Capture the cell that displays the provided text and extract its [X, Y] central coordinate. 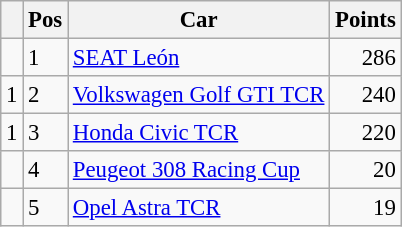
240 [366, 95]
Peugeot 308 Racing Cup [199, 170]
20 [366, 170]
Points [366, 20]
19 [366, 208]
Opel Astra TCR [199, 208]
Pos [46, 20]
4 [46, 170]
Honda Civic TCR [199, 133]
3 [46, 133]
Volkswagen Golf GTI TCR [199, 95]
SEAT León [199, 58]
2 [46, 95]
286 [366, 58]
5 [46, 208]
Car [199, 20]
220 [366, 133]
